Provide the (x, y) coordinate of the cell's center where the given text is located.  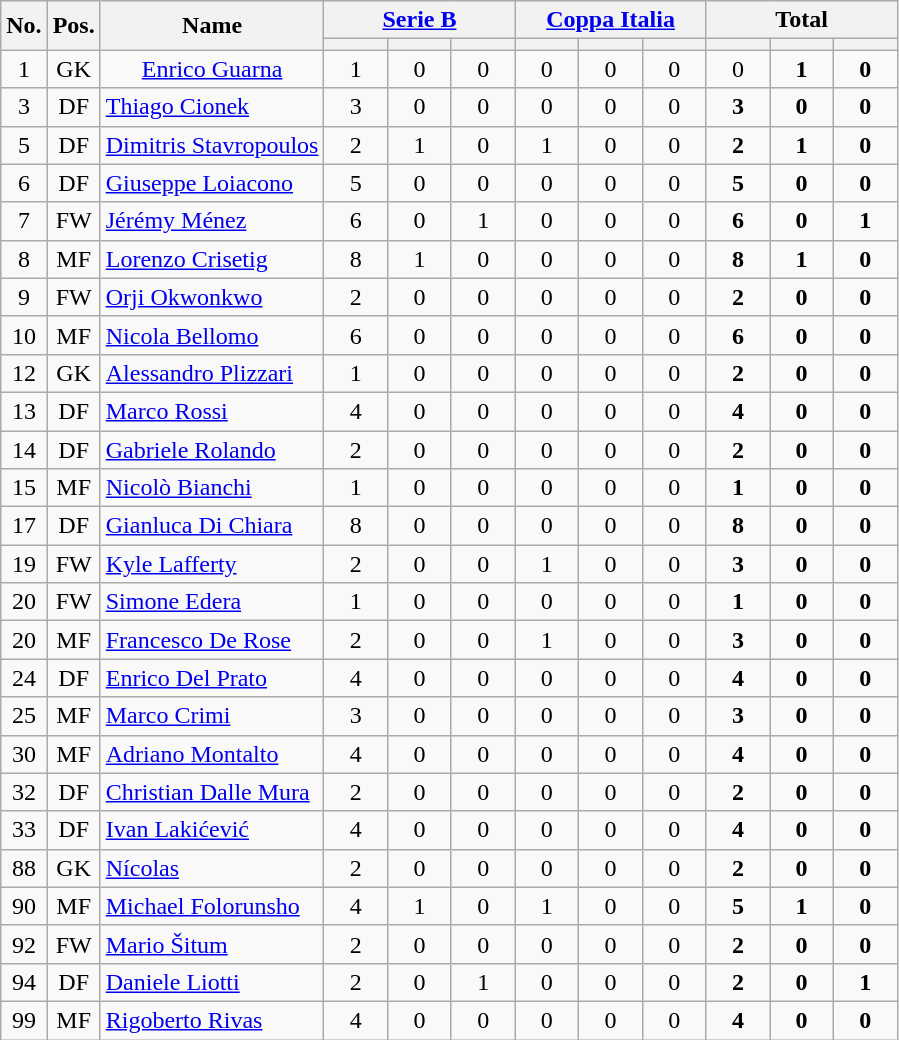
24 (24, 678)
19 (24, 564)
Daniele Liotti (212, 982)
Gabriele Rolando (212, 449)
17 (24, 526)
Lorenzo Crisetig (212, 259)
7 (24, 221)
Enrico Del Prato (212, 678)
33 (24, 830)
15 (24, 488)
90 (24, 906)
Mario Šitum (212, 944)
99 (24, 1020)
Jérémy Ménez (212, 221)
Ivan Lakićević (212, 830)
Giuseppe Loiacono (212, 183)
Christian Dalle Mura (212, 792)
Michael Folorunsho (212, 906)
Alessandro Plizzari (212, 373)
Total (802, 20)
Enrico Guarna (212, 69)
30 (24, 754)
Gianluca Di Chiara (212, 526)
Nícolas (212, 868)
Coppa Italia (610, 20)
Nicola Bellomo (212, 335)
25 (24, 716)
92 (24, 944)
Simone Edera (212, 602)
32 (24, 792)
Adriano Montalto (212, 754)
Serie B (420, 20)
Nicolò Bianchi (212, 488)
94 (24, 982)
Thiago Cionek (212, 107)
Rigoberto Rivas (212, 1020)
Name (212, 26)
Pos. (74, 26)
10 (24, 335)
14 (24, 449)
88 (24, 868)
12 (24, 373)
Marco Crimi (212, 716)
9 (24, 297)
Marco Rossi (212, 411)
13 (24, 411)
Dimitris Stavropoulos (212, 145)
Orji Okwonkwo (212, 297)
Francesco De Rose (212, 640)
No. (24, 26)
Kyle Lafferty (212, 564)
